Determine the [X, Y] coordinate at the center of the cell enclosing the given text.  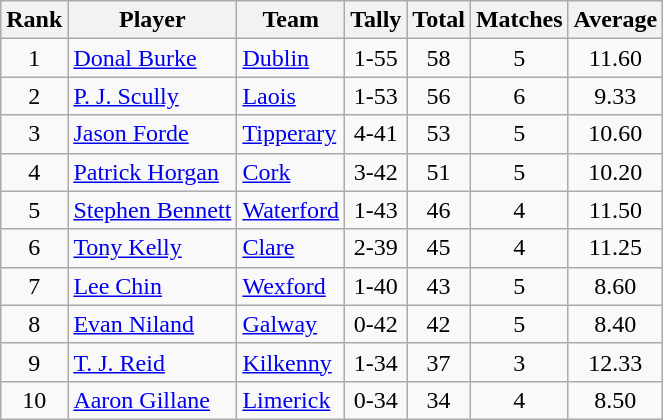
Donal Burke [152, 58]
Jason Forde [152, 134]
11.25 [616, 248]
Laois [291, 96]
46 [439, 210]
T. J. Reid [152, 362]
Kilkenny [291, 362]
Average [616, 20]
7 [34, 286]
Tipperary [291, 134]
10 [34, 400]
2-39 [376, 248]
Cork [291, 172]
11.50 [616, 210]
Evan Niland [152, 324]
Rank [34, 20]
56 [439, 96]
1-34 [376, 362]
Player [152, 20]
58 [439, 58]
1-55 [376, 58]
45 [439, 248]
Tally [376, 20]
Team [291, 20]
1 [34, 58]
2 [34, 96]
51 [439, 172]
8.40 [616, 324]
10.20 [616, 172]
Total [439, 20]
8 [34, 324]
Limerick [291, 400]
Clare [291, 248]
43 [439, 286]
3-42 [376, 172]
34 [439, 400]
Dublin [291, 58]
0-34 [376, 400]
10.60 [616, 134]
Lee Chin [152, 286]
0-42 [376, 324]
P. J. Scully [152, 96]
9.33 [616, 96]
53 [439, 134]
11.60 [616, 58]
Aaron Gillane [152, 400]
Matches [519, 20]
37 [439, 362]
Stephen Bennett [152, 210]
4-41 [376, 134]
1-43 [376, 210]
Galway [291, 324]
Wexford [291, 286]
9 [34, 362]
Patrick Horgan [152, 172]
8.60 [616, 286]
42 [439, 324]
Tony Kelly [152, 248]
1-53 [376, 96]
Waterford [291, 210]
8.50 [616, 400]
1-40 [376, 286]
12.33 [616, 362]
